Provide the (X, Y) coordinate of the cell's center where the given text is located.  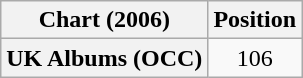
Position (255, 20)
Chart (2006) (104, 20)
106 (255, 58)
UK Albums (OCC) (104, 58)
